Return the [x, y] coordinate for the center point of the cell that contains the specified text.  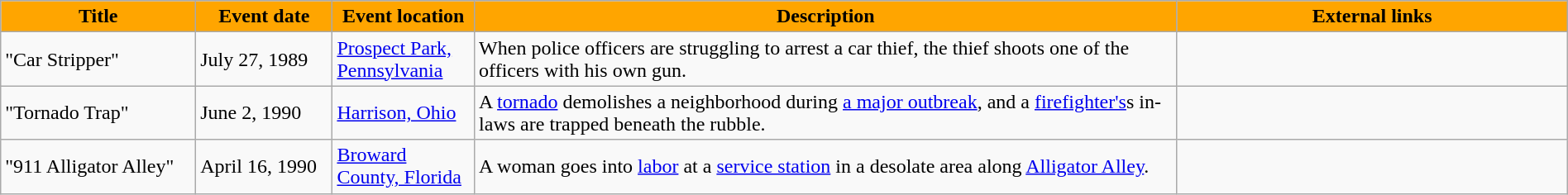
Event location [404, 17]
July 27, 1989 [265, 59]
Prospect Park, Pennsylvania [404, 59]
Harrison, Ohio [404, 112]
When police officers are struggling to arrest a car thief, the thief shoots one of the officers with his own gun. [826, 59]
Description [826, 17]
"911 Alligator Alley" [98, 167]
A woman goes into labor at a service station in a desolate area along Alligator Alley. [826, 167]
April 16, 1990 [265, 167]
A tornado demolishes a neighborhood during a major outbreak, and a firefighter'ss in-laws are trapped beneath the rubble. [826, 112]
June 2, 1990 [265, 112]
Title [98, 17]
"Tornado Trap" [98, 112]
Broward County, Florida [404, 167]
Event date [265, 17]
External links [1372, 17]
"Car Stripper" [98, 59]
